Locate the cell with the specified text and output its (x, y) center coordinate. 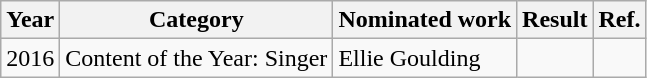
Ref. (620, 20)
Result (555, 20)
Year (30, 20)
Content of the Year: Singer (196, 58)
Category (196, 20)
Nominated work (425, 20)
2016 (30, 58)
Ellie Goulding (425, 58)
